Capture the cell that displays the provided text and extract its (x, y) central coordinate. 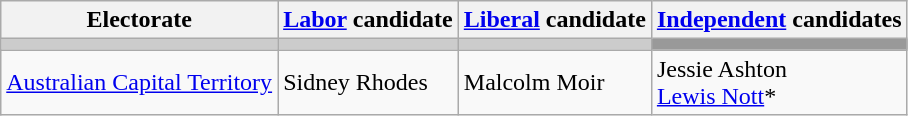
Malcolm Moir (554, 82)
Labor candidate (368, 20)
Electorate (140, 20)
Sidney Rhodes (368, 82)
Australian Capital Territory (140, 82)
Liberal candidate (554, 20)
Jessie AshtonLewis Nott* (779, 82)
Independent candidates (779, 20)
